Determine the [x, y] coordinate at the center of the cell enclosing the given text.  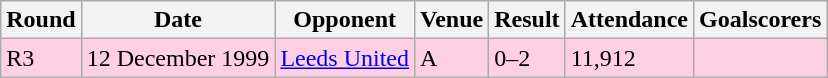
Leeds United [345, 58]
A [452, 58]
0–2 [527, 58]
Goalscorers [760, 20]
11,912 [629, 58]
Round [41, 20]
Result [527, 20]
Opponent [345, 20]
Attendance [629, 20]
R3 [41, 58]
Date [178, 20]
Venue [452, 20]
12 December 1999 [178, 58]
